Return (X, Y) of the center of cell containing provided text 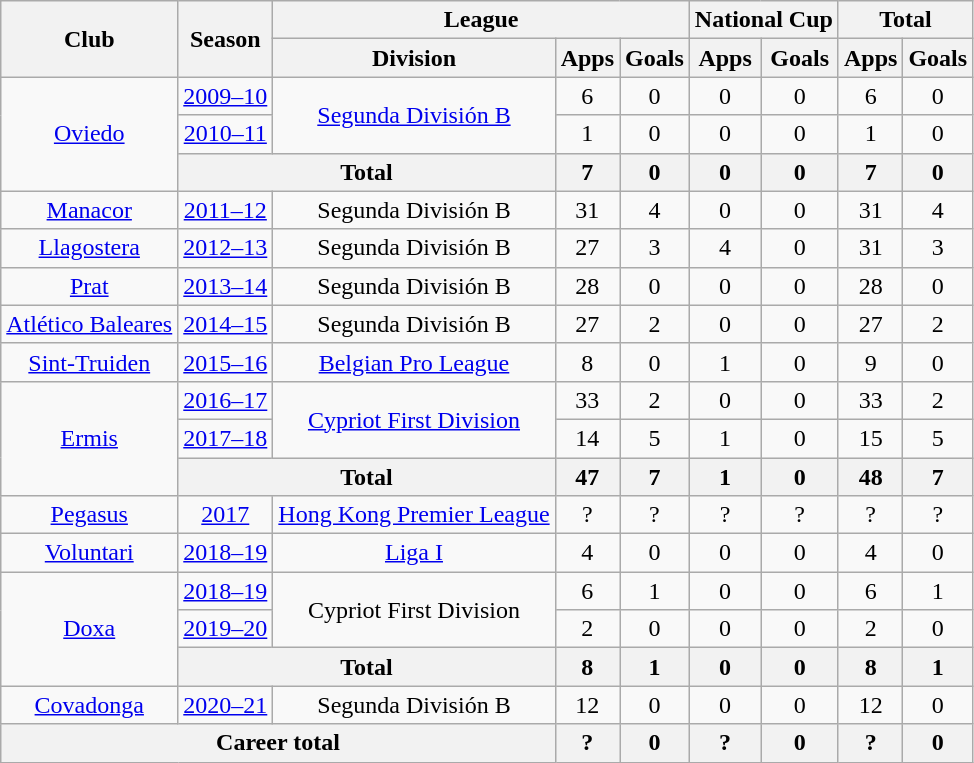
Season (226, 39)
2011–12 (226, 210)
Sint-Truiden (90, 362)
Belgian Pro League (414, 362)
2015–16 (226, 362)
Voluntari (90, 553)
Liga I (414, 553)
2017 (226, 515)
2014–15 (226, 324)
Ermis (90, 438)
47 (587, 477)
Oviedo (90, 134)
2009–10 (226, 96)
Covadonga (90, 705)
Atlético Baleares (90, 324)
14 (587, 438)
2010–11 (226, 134)
Career total (278, 743)
2012–13 (226, 248)
Division (414, 58)
2017–18 (226, 438)
League (482, 20)
Manacor (90, 210)
Prat (90, 286)
9 (870, 362)
15 (870, 438)
Hong Kong Premier League (414, 515)
Doxa (90, 629)
2019–20 (226, 629)
48 (870, 477)
Llagostera (90, 248)
2020–21 (226, 705)
National Cup (764, 20)
Pegasus (90, 515)
2013–14 (226, 286)
Club (90, 39)
2016–17 (226, 400)
